Determine the [X, Y] coordinate at the center of the cell enclosing the given text.  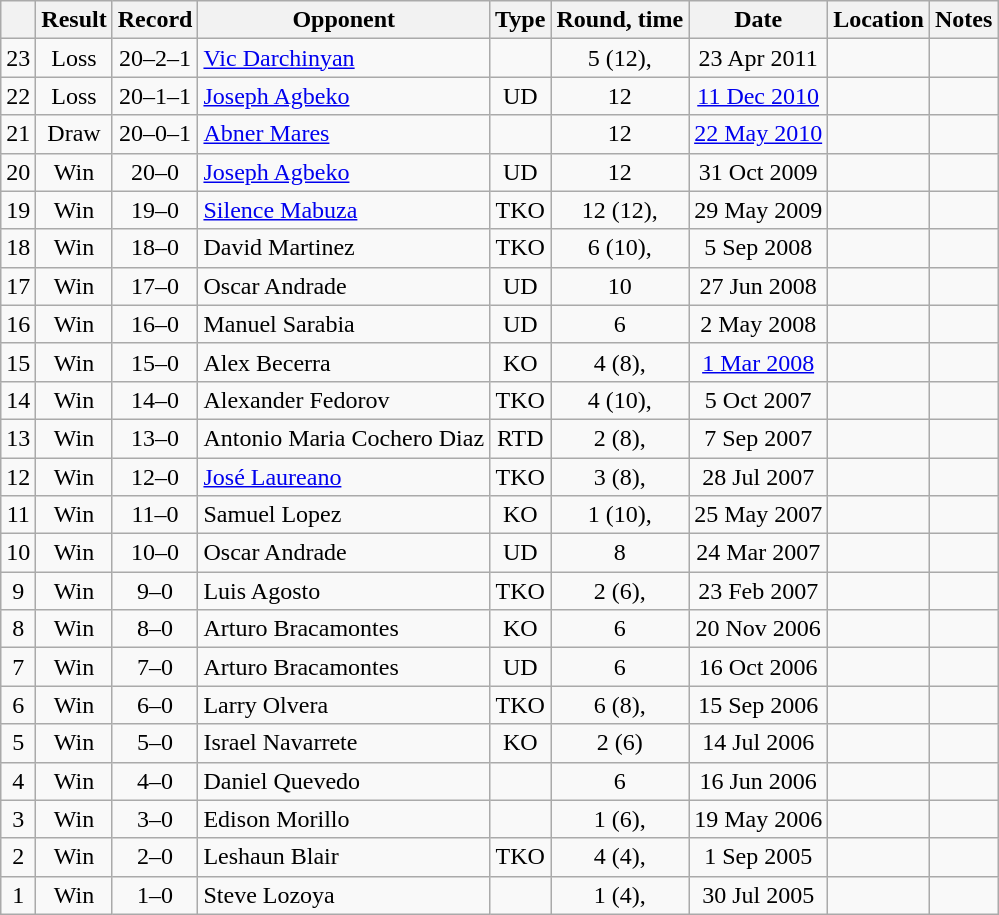
17 [18, 286]
Edison Morillo [344, 819]
31 Oct 2009 [758, 172]
Israel Navarrete [344, 743]
28 Jul 2007 [758, 477]
Larry Olvera [344, 705]
16 Oct 2006 [758, 667]
7 [18, 667]
Location [879, 20]
Silence Mabuza [344, 210]
Leshaun Blair [344, 857]
1–0 [155, 895]
30 Jul 2005 [758, 895]
27 Jun 2008 [758, 286]
18 [18, 248]
12 (12), [620, 210]
10–0 [155, 553]
23 Apr 2011 [758, 58]
21 [18, 134]
7–0 [155, 667]
David Martinez [344, 248]
4–0 [155, 781]
22 [18, 96]
22 May 2010 [758, 134]
Abner Mares [344, 134]
3–0 [155, 819]
1 (4), [620, 895]
2 [18, 857]
2 (6), [620, 591]
16–0 [155, 324]
1 (6), [620, 819]
2 May 2008 [758, 324]
Draw [74, 134]
29 May 2009 [758, 210]
24 Mar 2007 [758, 553]
23 Feb 2007 [758, 591]
RTD [520, 438]
11–0 [155, 515]
Steve Lozoya [344, 895]
3 [18, 819]
8–0 [155, 629]
Samuel Lopez [344, 515]
Manuel Sarabia [344, 324]
1 [18, 895]
2 (8), [620, 438]
15 [18, 362]
6–0 [155, 705]
4 (4), [620, 857]
1 Mar 2008 [758, 362]
9 [18, 591]
9–0 [155, 591]
16 Jun 2006 [758, 781]
5 [18, 743]
18–0 [155, 248]
Date [758, 20]
4 [18, 781]
13–0 [155, 438]
Luis Agosto [344, 591]
20 [18, 172]
14 Jul 2006 [758, 743]
20 Nov 2006 [758, 629]
6 (8), [620, 705]
20–0–1 [155, 134]
23 [18, 58]
Vic Darchinyan [344, 58]
19 [18, 210]
5 Sep 2008 [758, 248]
4 (8), [620, 362]
14 [18, 400]
14–0 [155, 400]
Round, time [620, 20]
7 Sep 2007 [758, 438]
19–0 [155, 210]
17–0 [155, 286]
20–0 [155, 172]
4 (10), [620, 400]
Type [520, 20]
20–2–1 [155, 58]
19 May 2006 [758, 819]
5–0 [155, 743]
11 Dec 2010 [758, 96]
Result [74, 20]
3 (8), [620, 477]
Alexander Fedorov [344, 400]
1 Sep 2005 [758, 857]
Record [155, 20]
Daniel Quevedo [344, 781]
20–1–1 [155, 96]
11 [18, 515]
2–0 [155, 857]
5 (12), [620, 58]
12–0 [155, 477]
5 Oct 2007 [758, 400]
José Laureano [344, 477]
Notes [963, 20]
13 [18, 438]
15–0 [155, 362]
2 (6) [620, 743]
16 [18, 324]
Alex Becerra [344, 362]
Antonio Maria Cochero Diaz [344, 438]
25 May 2007 [758, 515]
15 Sep 2006 [758, 705]
6 (10), [620, 248]
Opponent [344, 20]
1 (10), [620, 515]
